Locate the cell with the specified text and output its [x, y] center coordinate. 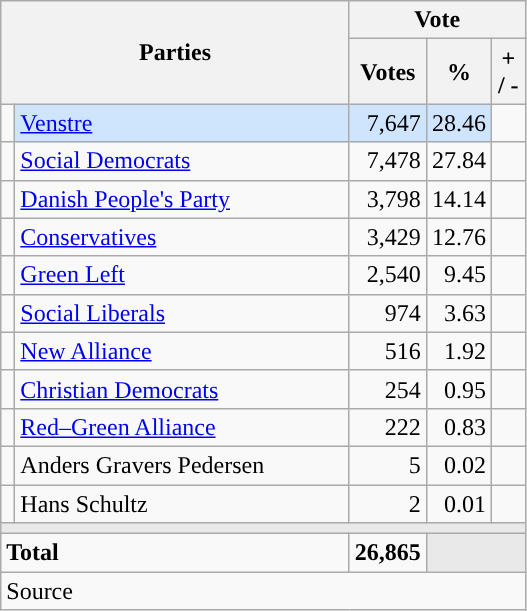
222 [388, 427]
Anders Gravers Pedersen [182, 465]
Votes [388, 72]
3.63 [458, 313]
Social Democrats [182, 161]
1.92 [458, 351]
3,429 [388, 237]
7,478 [388, 161]
+ / - [508, 72]
3,798 [388, 199]
Source [263, 591]
2 [388, 503]
0.02 [458, 465]
28.46 [458, 123]
Green Left [182, 275]
0.95 [458, 389]
974 [388, 313]
Danish People's Party [182, 199]
% [458, 72]
7,647 [388, 123]
254 [388, 389]
26,865 [388, 553]
Red–Green Alliance [182, 427]
New Alliance [182, 351]
14.14 [458, 199]
5 [388, 465]
Hans Schultz [182, 503]
9.45 [458, 275]
Parties [176, 52]
Christian Democrats [182, 389]
0.01 [458, 503]
2,540 [388, 275]
12.76 [458, 237]
Total [176, 553]
Vote [437, 20]
0.83 [458, 427]
516 [388, 351]
Social Liberals [182, 313]
Venstre [182, 123]
Conservatives [182, 237]
27.84 [458, 161]
